Extract the (X, Y) coordinate from the center of the cell holding the provided text.  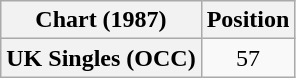
57 (248, 58)
Chart (1987) (101, 20)
Position (248, 20)
UK Singles (OCC) (101, 58)
